Return the (x, y) coordinate for the center point of the cell that contains the specified text.  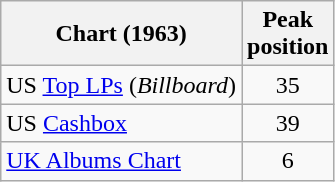
35 (288, 85)
6 (288, 161)
US Top LPs (Billboard) (122, 85)
Chart (1963) (122, 34)
Peakposition (288, 34)
39 (288, 123)
UK Albums Chart (122, 161)
US Cashbox (122, 123)
